Capture the cell that displays the provided text and extract its (X, Y) central coordinate. 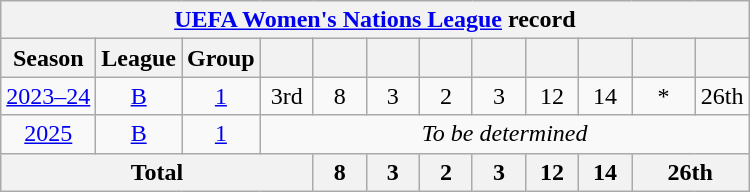
Total (158, 172)
3rd (286, 96)
To be determined (504, 134)
* (664, 96)
Group (222, 58)
Season (48, 58)
League (139, 58)
UEFA Women's Nations League record (375, 20)
2025 (48, 134)
2023–24 (48, 96)
